Scan for the cell matching the given text and deliver its [X, Y] coordinate at center. 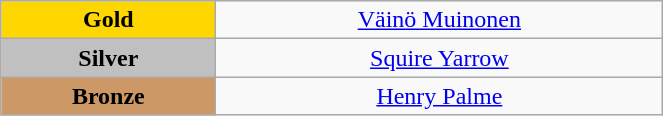
Henry Palme [440, 96]
Squire Yarrow [440, 58]
Bronze [108, 96]
Gold [108, 20]
Silver [108, 58]
Väinö Muinonen [440, 20]
